Identify which cell holds the provided text, then report its (x, y) central coordinate. 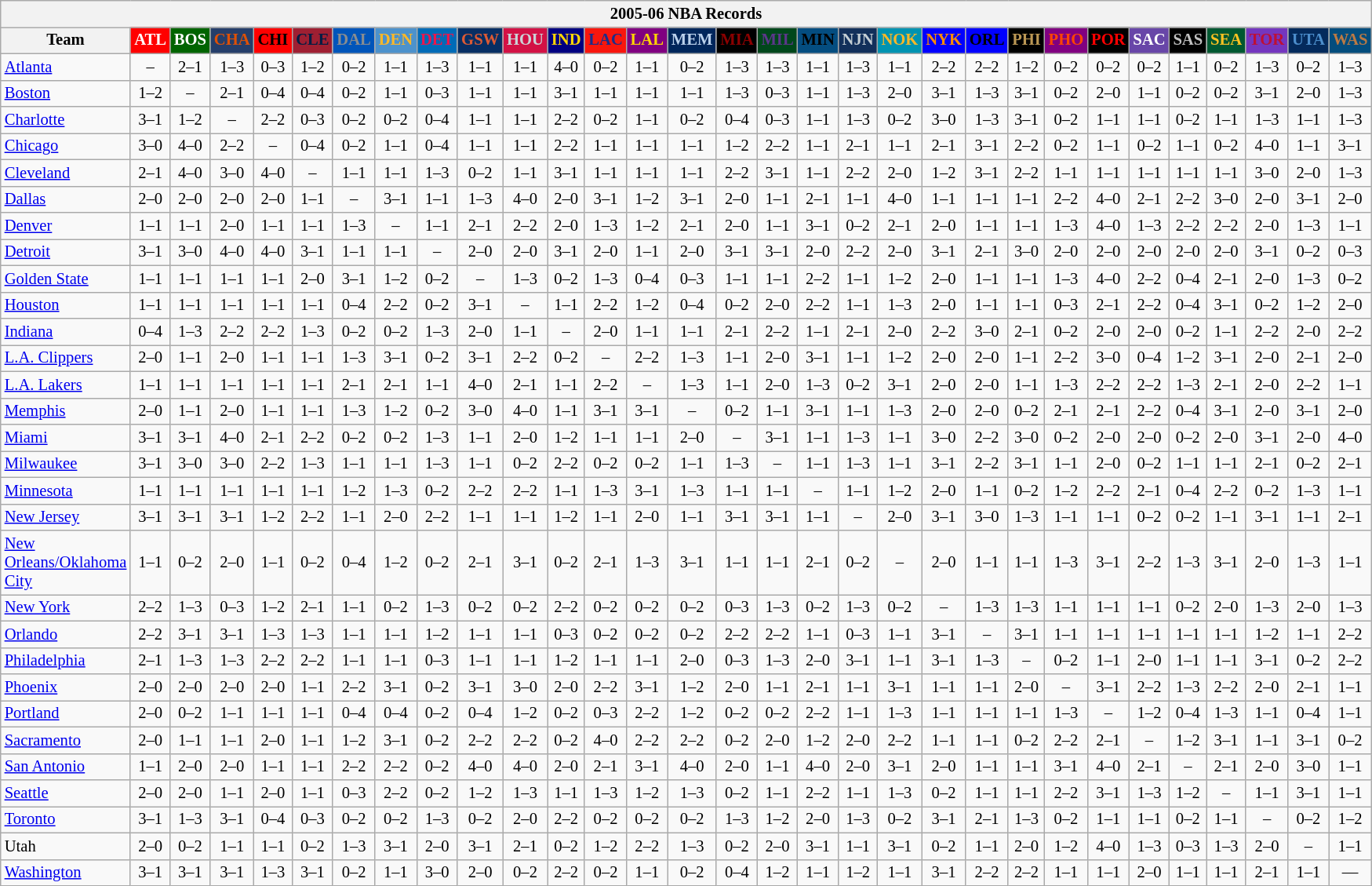
Boston (66, 93)
NJN (858, 40)
CLE (312, 40)
Dallas (66, 199)
LAC (606, 40)
Phoenix (66, 687)
DAL (353, 40)
HOU (526, 40)
Washington (66, 873)
Utah (66, 846)
CHA (232, 40)
GSW (480, 40)
MEM (692, 40)
CHI (273, 40)
TOR (1267, 40)
Seattle (66, 793)
Milwaukee (66, 464)
LAL (647, 40)
Charlotte (66, 120)
Houston (66, 305)
SAS (1188, 40)
ATL (151, 40)
MIA (737, 40)
Indiana (66, 332)
DEN (395, 40)
Cleveland (66, 173)
Team (66, 40)
WAS (1350, 40)
ORL (987, 40)
2005-06 NBA Records (686, 13)
Denver (66, 225)
Miami (66, 437)
Philadelphia (66, 661)
New Orleans/Oklahoma City (66, 563)
NOK (901, 40)
Atlanta (66, 67)
Chicago (66, 146)
MIN (818, 40)
Toronto (66, 819)
Memphis (66, 411)
Minnesota (66, 490)
DET (437, 40)
IND (566, 40)
New Jersey (66, 517)
L.A. Clippers (66, 358)
San Antonio (66, 767)
UTA (1308, 40)
PHO (1066, 40)
NYK (944, 40)
PHI (1026, 40)
— (1350, 873)
MIL (778, 40)
New York (66, 607)
POR (1108, 40)
BOS (190, 40)
SAC (1148, 40)
Portland (66, 713)
Golden State (66, 279)
SEA (1226, 40)
Sacramento (66, 740)
Orlando (66, 634)
Detroit (66, 252)
L.A. Lakers (66, 385)
